Capture the cell that displays the provided text and extract its (X, Y) central coordinate. 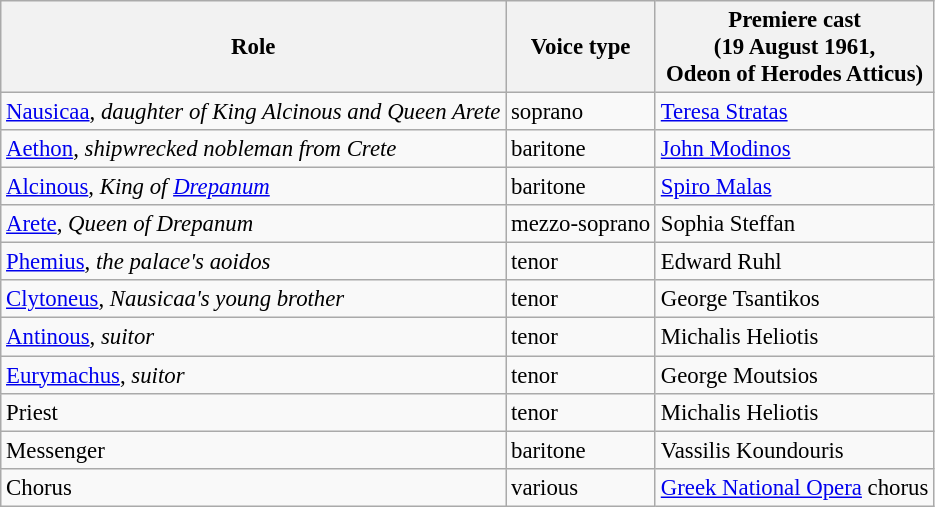
Arete, Queen of Drepanum (254, 224)
Teresa Stratas (794, 112)
Nausicaa, daughter of King Alcinous and Queen Arete (254, 112)
Priest (254, 412)
Vassilis Koundouris (794, 450)
Antinous, suitor (254, 337)
Clytoneus, Nausicaa's young brother (254, 299)
George Moutsios (794, 375)
Chorus (254, 487)
Sophia Steffan (794, 224)
Spiro Malas (794, 187)
Premiere cast(19 August 1961,Odeon of Herodes Atticus) (794, 47)
Role (254, 47)
Phemius, the palace's aoidos (254, 262)
George Tsantikos (794, 299)
Greek National Opera chorus (794, 487)
Messenger (254, 450)
Alcinous, King of Drepanum (254, 187)
soprano (581, 112)
Edward Ruhl (794, 262)
John Modinos (794, 149)
Aethon, shipwrecked nobleman from Crete (254, 149)
various (581, 487)
Voice type (581, 47)
Eurymachus, suitor (254, 375)
mezzo-soprano (581, 224)
